Output the (x, y) coordinate of the center of the cell containing the given text.  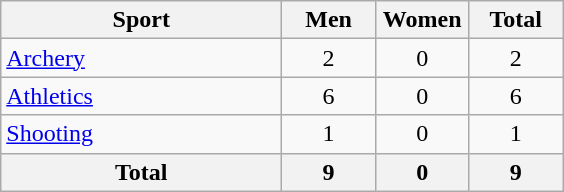
Archery (142, 58)
Men (329, 20)
Sport (142, 20)
Shooting (142, 134)
Women (422, 20)
Athletics (142, 96)
